Search for the cell housing the specified text and yield its [x, y] center coordinate. 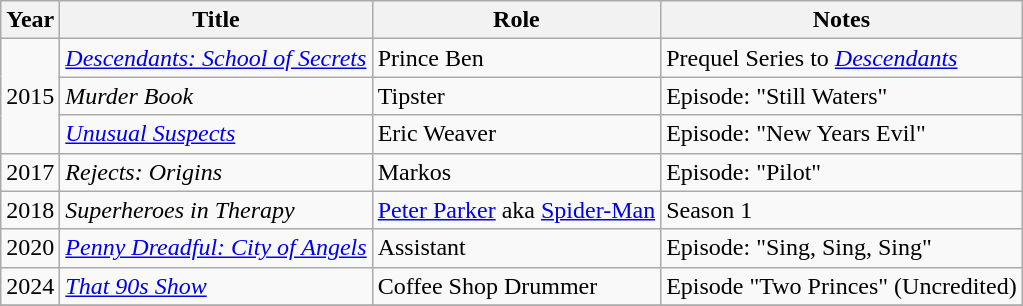
Episode: "Sing, Sing, Sing" [842, 248]
Unusual Suspects [216, 134]
Prequel Series to Descendants [842, 58]
That 90s Show [216, 286]
2015 [30, 96]
Episode: "New Years Evil" [842, 134]
Eric Weaver [516, 134]
Penny Dreadful: City of Angels [216, 248]
Descendants: School of Secrets [216, 58]
Prince Ben [516, 58]
Markos [516, 172]
2020 [30, 248]
Murder Book [216, 96]
Superheroes in Therapy [216, 210]
Notes [842, 20]
Coffee Shop Drummer [516, 286]
Season 1 [842, 210]
Rejects: Origins [216, 172]
Peter Parker aka Spider-Man [516, 210]
Year [30, 20]
2017 [30, 172]
2024 [30, 286]
2018 [30, 210]
Role [516, 20]
Assistant [516, 248]
Title [216, 20]
Episode: "Still Waters" [842, 96]
Episode "Two Princes" (Uncredited) [842, 286]
Episode: "Pilot" [842, 172]
Tipster [516, 96]
